Detect which cell encompasses the target text, then output its [X, Y] center coordinate. 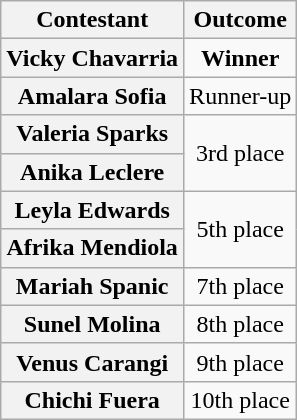
Vicky Chavarria [92, 58]
Outcome [240, 20]
Winner [240, 58]
Leyla Edwards [92, 210]
Venus Carangi [92, 362]
10th place [240, 400]
5th place [240, 229]
8th place [240, 324]
Amalara Sofia [92, 96]
Valeria Sparks [92, 134]
Sunel Molina [92, 324]
9th place [240, 362]
Runner-up [240, 96]
Chichi Fuera [92, 400]
Anika Leclere [92, 172]
Afrika Mendiola [92, 248]
Mariah Spanic [92, 286]
7th place [240, 286]
3rd place [240, 153]
Contestant [92, 20]
